Detect which cell encompasses the target text, then output its (X, Y) center coordinate. 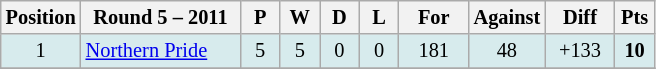
1 (41, 51)
Round 5 – 2011 (161, 17)
181 (434, 51)
L (379, 17)
Pts (635, 17)
48 (508, 51)
P (260, 17)
Northern Pride (161, 51)
10 (635, 51)
W (300, 17)
Against (508, 17)
+133 (580, 51)
Position (41, 17)
For (434, 17)
D (340, 17)
Diff (580, 17)
